Provide the (X, Y) coordinate of the cell's center where the given text is located.  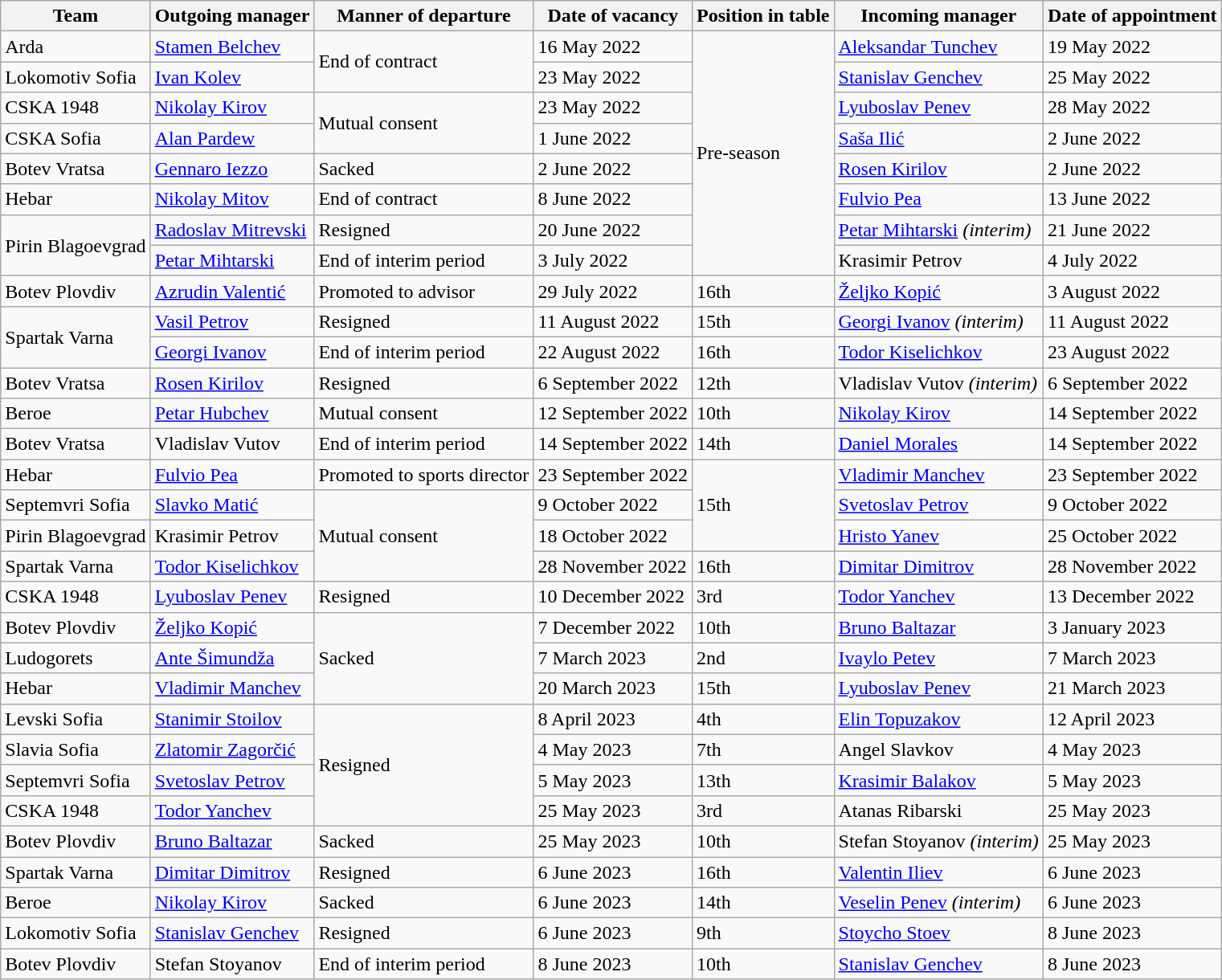
Manner of departure (424, 16)
Ludogorets (76, 658)
Veselin Penev (interim) (938, 903)
13th (763, 780)
Hristo Yanev (938, 536)
9th (763, 933)
Aleksandar Tunchev (938, 47)
Nikolay Mitov (232, 199)
Radoslav Mitrevski (232, 230)
2nd (763, 658)
CSKA Sofia (76, 138)
3 January 2023 (1132, 627)
Position in table (763, 16)
Stanimir Stoilov (232, 719)
Levski Sofia (76, 719)
Angel Slavkov (938, 749)
Arda (76, 47)
29 July 2022 (613, 291)
3 July 2022 (613, 260)
25 October 2022 (1132, 536)
1 June 2022 (613, 138)
Vladislav Vutov (232, 444)
Outgoing manager (232, 16)
Promoted to advisor (424, 291)
20 June 2022 (613, 230)
21 March 2023 (1132, 688)
Stefan Stoyanov (232, 964)
Saša Ilić (938, 138)
Pre-season (763, 153)
23 August 2022 (1132, 352)
Petar Mihtarski (interim) (938, 230)
20 March 2023 (613, 688)
Incoming manager (938, 16)
Zlatomir Zagorčić (232, 749)
Stamen Belchev (232, 47)
Valentin Iliev (938, 872)
Date of vacancy (613, 16)
25 May 2022 (1132, 77)
21 June 2022 (1132, 230)
8 April 2023 (613, 719)
28 May 2022 (1132, 108)
Azrudin Valentić (232, 291)
10 December 2022 (613, 597)
Ante Šimundža (232, 658)
8 June 2022 (613, 199)
Stefan Stoyanov (interim) (938, 841)
Petar Hubchev (232, 414)
Krasimir Balakov (938, 780)
Slavko Matić (232, 505)
12 April 2023 (1132, 719)
Elin Topuzakov (938, 719)
13 June 2022 (1132, 199)
Gennaro Iezzo (232, 169)
Georgi Ivanov (interim) (938, 321)
Stoycho Stoev (938, 933)
Alan Pardew (232, 138)
Daniel Morales (938, 444)
4th (763, 719)
12th (763, 383)
Slavia Sofia (76, 749)
Date of appointment (1132, 16)
12 September 2022 (613, 414)
Atanas Ribarski (938, 811)
7 December 2022 (613, 627)
7th (763, 749)
Petar Mihtarski (232, 260)
18 October 2022 (613, 536)
13 December 2022 (1132, 597)
Ivan Kolev (232, 77)
22 August 2022 (613, 352)
Georgi Ivanov (232, 352)
Promoted to sports director (424, 475)
3 August 2022 (1132, 291)
Vladislav Vutov (interim) (938, 383)
4 July 2022 (1132, 260)
Team (76, 16)
Ivaylo Petev (938, 658)
16 May 2022 (613, 47)
19 May 2022 (1132, 47)
Vasil Petrov (232, 321)
